Return the (x, y) coordinate for the center point of the cell that contains the specified text.  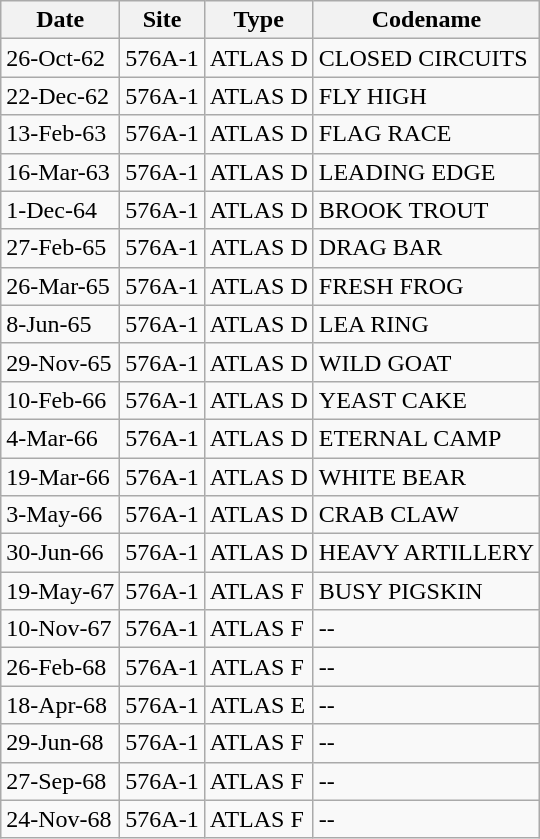
10-Nov-67 (60, 629)
Date (60, 20)
WILD GOAT (426, 362)
1-Dec-64 (60, 210)
16-Mar-63 (60, 172)
FRESH FROG (426, 286)
FLY HIGH (426, 96)
29-Jun-68 (60, 743)
Type (258, 20)
26-Mar-65 (60, 286)
DRAG BAR (426, 248)
LEADING EDGE (426, 172)
30-Jun-66 (60, 553)
13-Feb-63 (60, 134)
BROOK TROUT (426, 210)
ETERNAL CAMP (426, 438)
27-Sep-68 (60, 781)
29-Nov-65 (60, 362)
BUSY PIGSKIN (426, 591)
26-Feb-68 (60, 667)
HEAVY ARTILLERY (426, 553)
19-May-67 (60, 591)
22-Dec-62 (60, 96)
4-Mar-66 (60, 438)
10-Feb-66 (60, 400)
3-May-66 (60, 515)
27-Feb-65 (60, 248)
ATLAS E (258, 705)
18-Apr-68 (60, 705)
19-Mar-66 (60, 477)
8-Jun-65 (60, 324)
CLOSED CIRCUITS (426, 58)
LEA RING (426, 324)
CRAB CLAW (426, 515)
FLAG RACE (426, 134)
24-Nov-68 (60, 819)
WHITE BEAR (426, 477)
26-Oct-62 (60, 58)
YEAST CAKE (426, 400)
Codename (426, 20)
Site (162, 20)
